Return (x, y) of the center of cell containing provided text 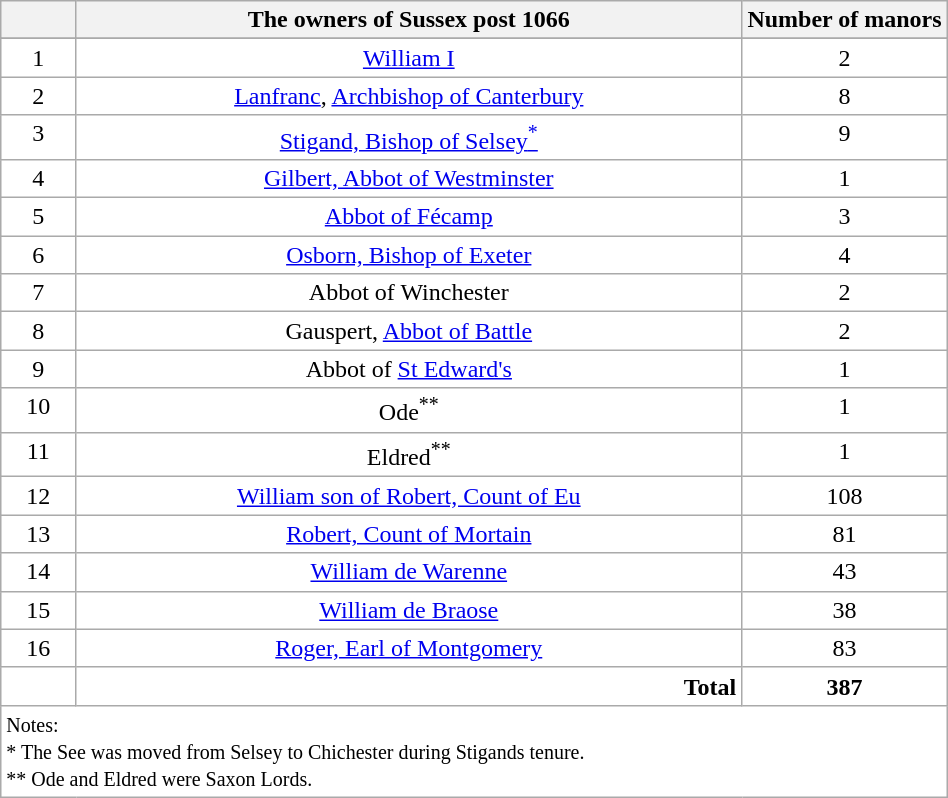
12 (38, 496)
13 (38, 534)
Notes: * The See was moved from Selsey to Chichester during Stigands tenure.** Ode and Eldred were Saxon Lords. (474, 751)
7 (38, 293)
Abbot of Winchester (409, 293)
Roger, Earl of Montgomery (409, 648)
6 (38, 255)
Lanfranc, Archbishop of Canterbury (409, 96)
William son of Robert, Count of Eu (409, 496)
387 (844, 686)
108 (844, 496)
83 (844, 648)
43 (844, 572)
Abbot of St Edward's (409, 369)
The owners of Sussex post 1066 (409, 20)
11 (38, 454)
William de Braose (409, 610)
14 (38, 572)
Total (409, 686)
81 (844, 534)
Gilbert, Abbot of Westminster (409, 178)
William I (409, 58)
15 (38, 610)
Eldred** (409, 454)
Number of manors (844, 20)
Stigand, Bishop of Selsey* (409, 138)
38 (844, 610)
Abbot of Fécamp (409, 217)
William de Warenne (409, 572)
16 (38, 648)
Gauspert, Abbot of Battle (409, 331)
5 (38, 217)
Ode** (409, 410)
10 (38, 410)
Robert, Count of Mortain (409, 534)
Osborn, Bishop of Exeter (409, 255)
